Find where the given text appears and provide that cell's center as (X, Y) coordinate. 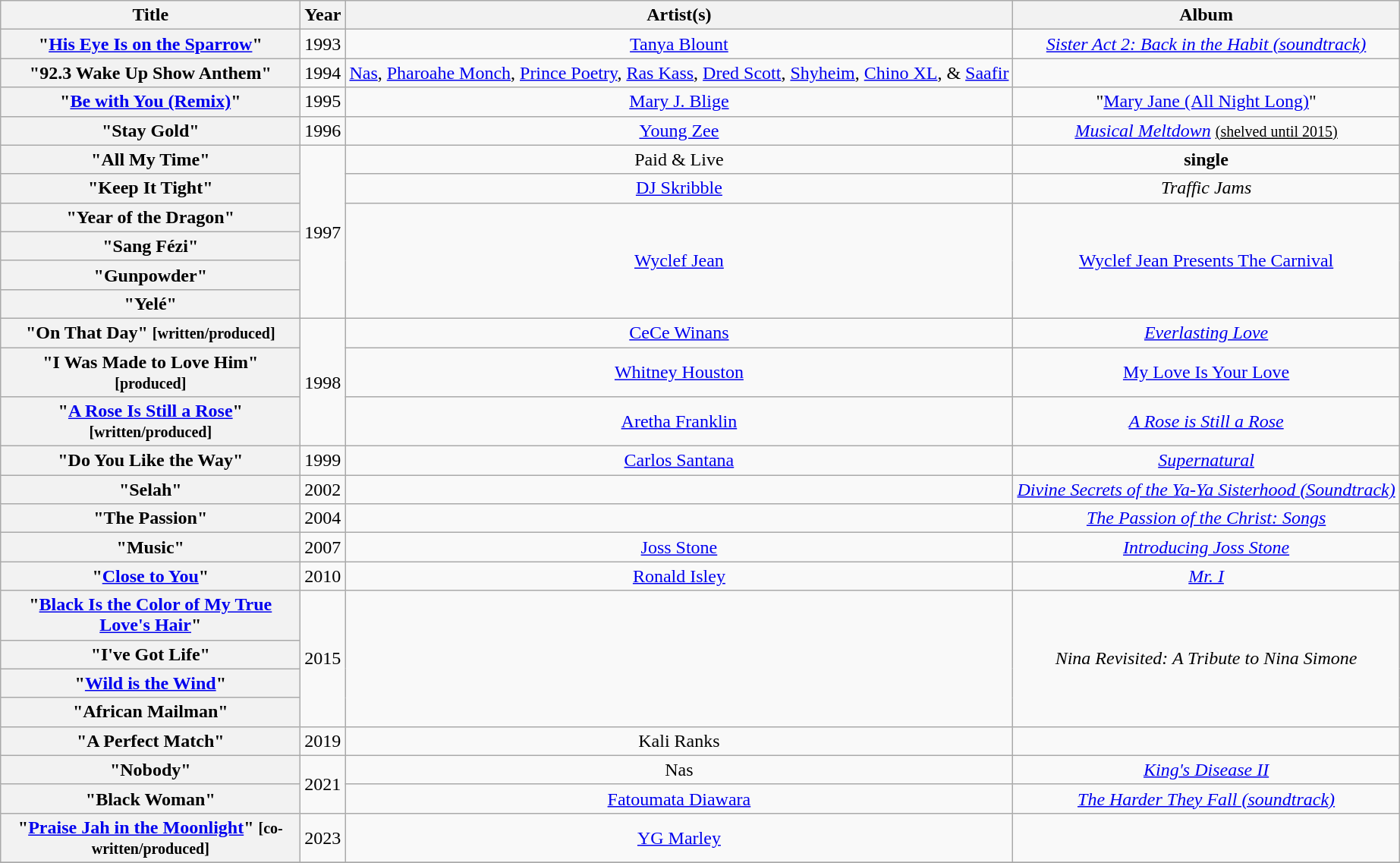
"92.3 Wake Up Show Anthem" (150, 73)
Nina Revisited: A Tribute to Nina Simone (1207, 659)
"Sang Fézi" (150, 246)
"Nobody" (150, 770)
A Rose is Still a Rose (1207, 422)
1998 (323, 382)
1995 (323, 102)
"Close to You" (150, 576)
"Music" (150, 547)
Ronald Isley (679, 576)
The Passion of the Christ: Songs (1207, 518)
2021 (323, 784)
Mary J. Blige (679, 102)
Introducing Joss Stone (1207, 547)
2010 (323, 576)
"I've Got Life" (150, 654)
single (1207, 159)
"A Perfect Match" (150, 741)
2019 (323, 741)
"A Rose Is Still a Rose" [written/produced] (150, 422)
Mr. I (1207, 576)
Sister Act 2: Back in the Habit (soundtrack) (1207, 44)
"Gunpowder" (150, 275)
1997 (323, 231)
"Selah" (150, 490)
"Year of the Dragon" (150, 217)
Wyclef Jean Presents The Carnival (1207, 260)
CeCe Winans (679, 332)
"African Mailman" (150, 712)
Kali Ranks (679, 741)
"I Was Made to Love Him" [produced] (150, 372)
"On That Day" [written/produced] (150, 332)
Supernatural (1207, 461)
Musical Meltdown (shelved until 2015) (1207, 131)
1993 (323, 44)
"Do You Like the Way" (150, 461)
2023 (323, 838)
2002 (323, 490)
"Yelé" (150, 304)
"All My Time" (150, 159)
Paid & Live (679, 159)
Joss Stone (679, 547)
Wyclef Jean (679, 260)
Aretha Franklin (679, 422)
DJ Skribble (679, 188)
"Be with You (Remix)" (150, 102)
1994 (323, 73)
My Love Is Your Love (1207, 372)
YG Marley (679, 838)
2007 (323, 547)
"Wild is the Wind" (150, 683)
Traffic Jams (1207, 188)
1999 (323, 461)
2004 (323, 518)
Title (150, 15)
Artist(s) (679, 15)
Divine Secrets of the Ya-Ya Sisterhood (Soundtrack) (1207, 490)
Year (323, 15)
Album (1207, 15)
Fatoumata Diawara (679, 798)
"Black Is the Color of My True Love's Hair" (150, 615)
"Praise Jah in the Moonlight" [co-written/produced] (150, 838)
The Harder They Fall (soundtrack) (1207, 798)
2015 (323, 659)
Nas, Pharoahe Monch, Prince Poetry, Ras Kass, Dred Scott, Shyheim, Chino XL, & Saafir (679, 73)
Young Zee (679, 131)
King's Disease II (1207, 770)
Tanya Blount (679, 44)
1996 (323, 131)
Nas (679, 770)
Everlasting Love (1207, 332)
"Stay Gold" (150, 131)
"The Passion" (150, 518)
"His Eye Is on the Sparrow" (150, 44)
"Keep It Tight" (150, 188)
"Black Woman" (150, 798)
Whitney Houston (679, 372)
Carlos Santana (679, 461)
"Mary Jane (All Night Long)" (1207, 102)
